Pinpoint the cell where the given text exists, returning its [X, Y] midpoint coordinate. 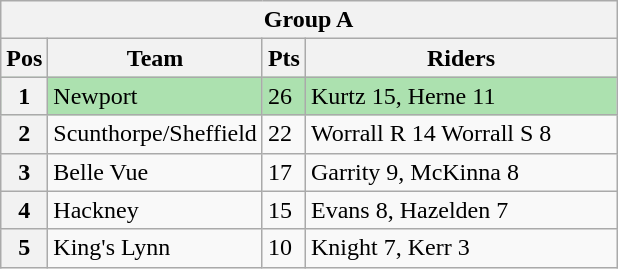
King's Lynn [156, 248]
Knight 7, Kerr 3 [460, 248]
Worrall R 14 Worrall S 8 [460, 134]
17 [284, 172]
Team [156, 58]
2 [24, 134]
26 [284, 96]
Garrity 9, McKinna 8 [460, 172]
Pos [24, 58]
Newport [156, 96]
Scunthorpe/Sheffield [156, 134]
Group A [309, 20]
Pts [284, 58]
10 [284, 248]
3 [24, 172]
Hackney [156, 210]
5 [24, 248]
Belle Vue [156, 172]
15 [284, 210]
Kurtz 15, Herne 11 [460, 96]
Evans 8, Hazelden 7 [460, 210]
1 [24, 96]
Riders [460, 58]
4 [24, 210]
22 [284, 134]
